Search for the cell housing the specified text and yield its (x, y) center coordinate. 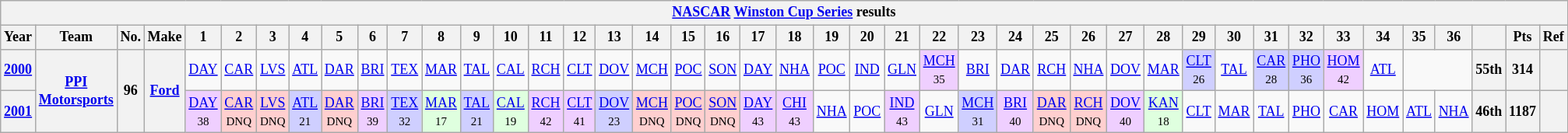
33 (1344, 37)
17 (758, 37)
RCHDNQ (1088, 112)
24 (1015, 37)
LVSDNQ (272, 112)
CARDNQ (239, 112)
LVS (272, 70)
23 (978, 37)
HOM (1383, 112)
CAL19 (511, 112)
20 (867, 37)
Ford (165, 90)
4 (305, 37)
1187 (1523, 112)
Pts (1523, 37)
SON (722, 70)
36 (1454, 37)
25 (1051, 37)
DOV23 (614, 112)
Ref (1553, 37)
96 (131, 90)
BRI40 (1015, 112)
30 (1234, 37)
CHI43 (795, 112)
TEX32 (405, 112)
HOM42 (1344, 70)
POCDNQ (688, 112)
PHO36 (1306, 70)
DAY38 (203, 112)
RCH42 (546, 112)
Make (165, 37)
9 (476, 37)
1 (203, 37)
No. (131, 37)
PPI Motorsports (76, 90)
13 (614, 37)
SONDNQ (722, 112)
IND (867, 70)
27 (1126, 37)
CLT41 (579, 112)
21 (902, 37)
26 (1088, 37)
32 (1306, 37)
3 (272, 37)
314 (1523, 70)
16 (722, 37)
46th (1489, 112)
NASCAR Winston Cup Series results (784, 12)
DOV40 (1126, 112)
8 (441, 37)
6 (372, 37)
34 (1383, 37)
15 (688, 37)
ATL21 (305, 112)
12 (579, 37)
TAL21 (476, 112)
TEX (405, 70)
CAR28 (1271, 70)
2 (239, 37)
28 (1163, 37)
35 (1419, 37)
2000 (19, 70)
2001 (19, 112)
DAY43 (758, 112)
18 (795, 37)
MCH31 (978, 112)
MCHDNQ (652, 112)
10 (511, 37)
5 (339, 37)
7 (405, 37)
MCH (652, 70)
CLT26 (1199, 70)
Year (19, 37)
PHO (1306, 112)
22 (939, 37)
CAL (511, 70)
IND43 (902, 112)
14 (652, 37)
31 (1271, 37)
MAR17 (441, 112)
KAN18 (1163, 112)
MCH35 (939, 70)
55th (1489, 70)
BRI39 (372, 112)
19 (831, 37)
11 (546, 37)
29 (1199, 37)
Team (76, 37)
